Find where the given text appears and provide that cell's center as [X, Y] coordinate. 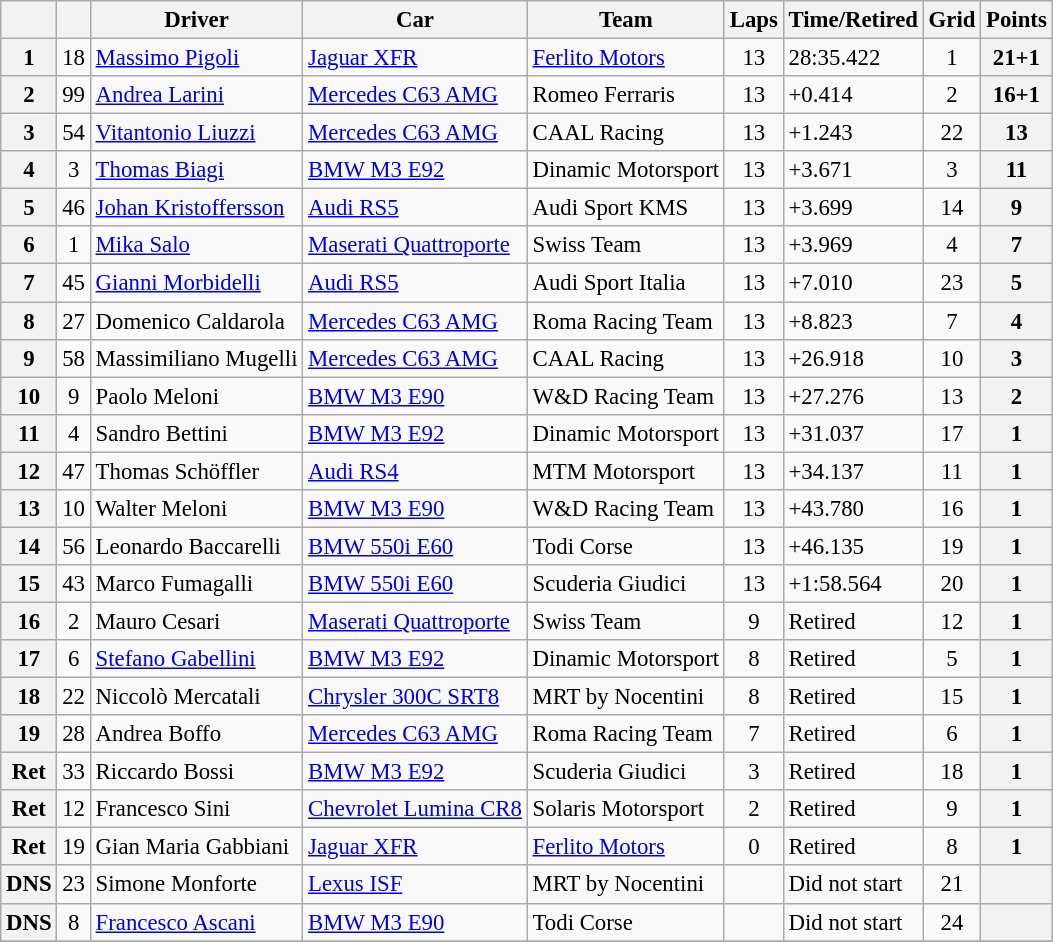
Walter Meloni [196, 509]
Chrysler 300C SRT8 [415, 697]
Audi RS4 [415, 471]
Paolo Meloni [196, 396]
43 [74, 584]
20 [952, 584]
Lexus ISF [415, 885]
Massimo Pigoli [196, 58]
Francesco Sini [196, 809]
+43.780 [853, 509]
+1:58.564 [853, 584]
Marco Fumagalli [196, 584]
Riccardo Bossi [196, 772]
Stefano Gabellini [196, 659]
58 [74, 358]
Mauro Cesari [196, 621]
Mika Salo [196, 245]
54 [74, 133]
Team [626, 20]
+0.414 [853, 95]
+8.823 [853, 321]
+3.699 [853, 208]
Francesco Ascani [196, 922]
Andrea Larini [196, 95]
Leonardo Baccarelli [196, 546]
0 [754, 847]
Car [415, 20]
Domenico Caldarola [196, 321]
Massimiliano Mugelli [196, 358]
45 [74, 283]
Points [1016, 20]
Sandro Bettini [196, 433]
21+1 [1016, 58]
+26.918 [853, 358]
Audi Sport KMS [626, 208]
Gianni Morbidelli [196, 283]
Thomas Schöffler [196, 471]
46 [74, 208]
Niccolò Mercatali [196, 697]
+31.037 [853, 433]
33 [74, 772]
24 [952, 922]
Driver [196, 20]
Gian Maria Gabbiani [196, 847]
+3.969 [853, 245]
99 [74, 95]
+34.137 [853, 471]
+27.276 [853, 396]
28 [74, 734]
Thomas Biagi [196, 170]
Vitantonio Liuzzi [196, 133]
Audi Sport Italia [626, 283]
Laps [754, 20]
47 [74, 471]
Grid [952, 20]
21 [952, 885]
Andrea Boffo [196, 734]
+1.243 [853, 133]
Romeo Ferraris [626, 95]
Simone Monforte [196, 885]
Chevrolet Lumina CR8 [415, 809]
Solaris Motorsport [626, 809]
MTM Motorsport [626, 471]
28:35.422 [853, 58]
+46.135 [853, 546]
+3.671 [853, 170]
16+1 [1016, 95]
Time/Retired [853, 20]
27 [74, 321]
56 [74, 546]
+7.010 [853, 283]
Johan Kristoffersson [196, 208]
